Extract the (x, y) coordinate from the center of the cell holding the provided text.  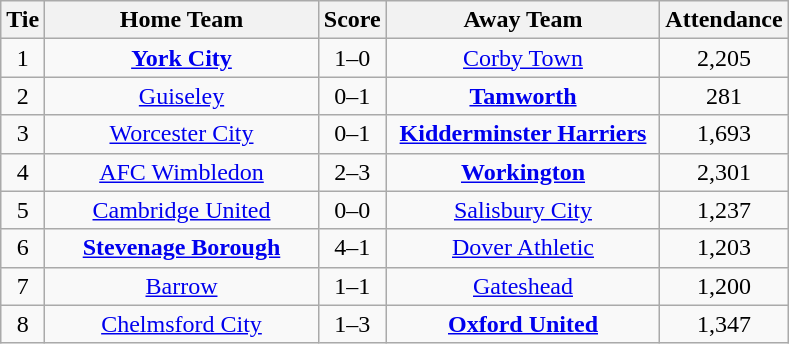
1,347 (724, 324)
4–1 (352, 248)
7 (23, 286)
1,203 (724, 248)
Corby Town (523, 58)
Kidderminster Harriers (523, 134)
Worcester City (182, 134)
Dover Athletic (523, 248)
1–3 (352, 324)
2–3 (352, 172)
2 (23, 96)
1,693 (724, 134)
3 (23, 134)
6 (23, 248)
Salisbury City (523, 210)
8 (23, 324)
Attendance (724, 20)
Home Team (182, 20)
281 (724, 96)
Score (352, 20)
1,200 (724, 286)
Oxford United (523, 324)
2,205 (724, 58)
1 (23, 58)
2,301 (724, 172)
Cambridge United (182, 210)
Barrow (182, 286)
1,237 (724, 210)
Away Team (523, 20)
Guiseley (182, 96)
Tie (23, 20)
4 (23, 172)
5 (23, 210)
Stevenage Borough (182, 248)
0–0 (352, 210)
1–0 (352, 58)
Workington (523, 172)
1–1 (352, 286)
York City (182, 58)
Chelmsford City (182, 324)
Tamworth (523, 96)
Gateshead (523, 286)
AFC Wimbledon (182, 172)
